Identify which cell holds the provided text, then report its [x, y] central coordinate. 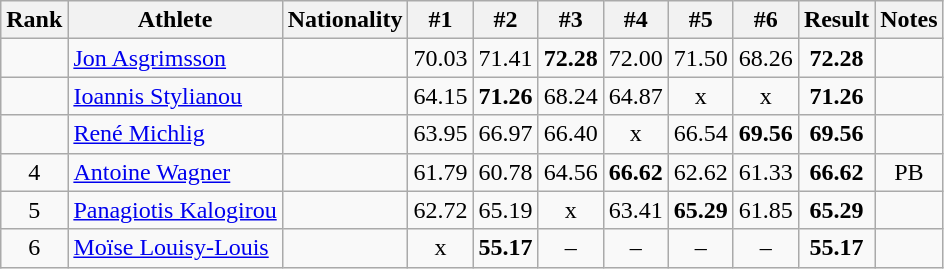
61.79 [440, 172]
66.40 [570, 134]
Antoine Wagner [175, 172]
#2 [506, 20]
4 [34, 172]
62.62 [700, 172]
72.00 [636, 58]
70.03 [440, 58]
63.95 [440, 134]
#1 [440, 20]
Result [836, 20]
Ioannis Stylianou [175, 96]
Athlete [175, 20]
62.72 [440, 210]
René Michlig [175, 134]
Moïse Louisy-Louis [175, 248]
71.41 [506, 58]
65.19 [506, 210]
Jon Asgrimsson [175, 58]
66.97 [506, 134]
6 [34, 248]
#6 [766, 20]
PB [909, 172]
68.26 [766, 58]
68.24 [570, 96]
71.50 [700, 58]
64.87 [636, 96]
#5 [700, 20]
64.56 [570, 172]
#4 [636, 20]
60.78 [506, 172]
64.15 [440, 96]
66.54 [700, 134]
Notes [909, 20]
#3 [570, 20]
Panagiotis Kalogirou [175, 210]
61.85 [766, 210]
5 [34, 210]
Rank [34, 20]
63.41 [636, 210]
61.33 [766, 172]
Nationality [345, 20]
